Find where the given text appears and provide that cell's center as (x, y) coordinate. 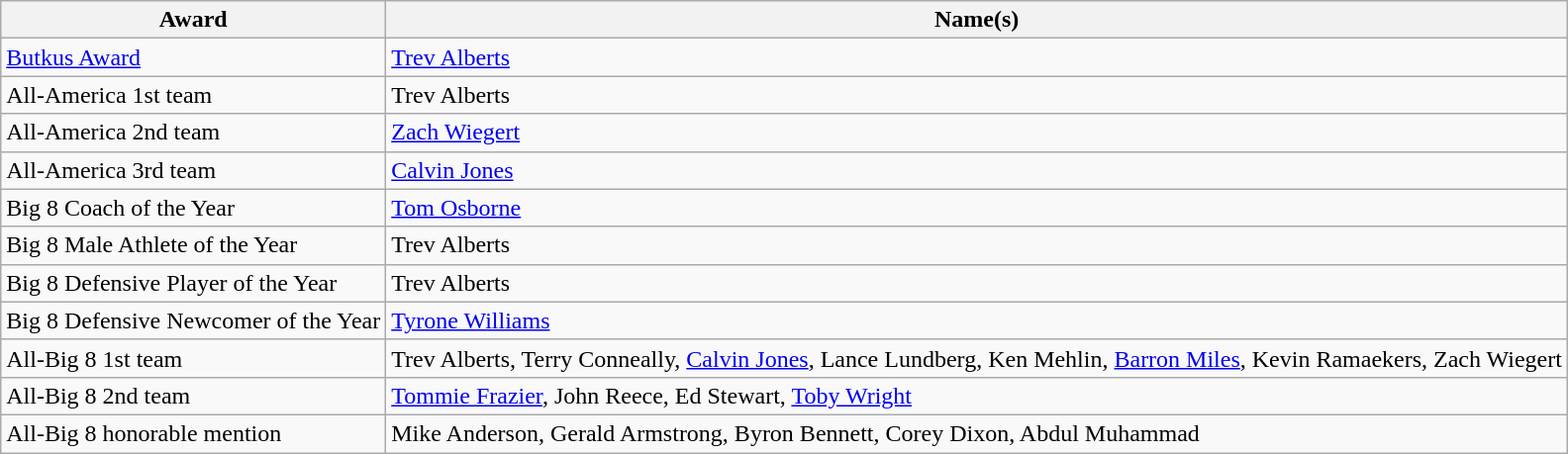
Tyrone Williams (977, 320)
Award (194, 20)
Big 8 Defensive Player of the Year (194, 283)
Trev Alberts, Terry Conneally, Calvin Jones, Lance Lundberg, Ken Mehlin, Barron Miles, Kevin Ramaekers, Zach Wiegert (977, 358)
Tom Osborne (977, 208)
Zach Wiegert (977, 133)
All-Big 8 honorable mention (194, 433)
Big 8 Defensive Newcomer of the Year (194, 320)
Big 8 Coach of the Year (194, 208)
All-Big 8 2nd team (194, 396)
Name(s) (977, 20)
All-America 1st team (194, 95)
Mike Anderson, Gerald Armstrong, Byron Bennett, Corey Dixon, Abdul Muhammad (977, 433)
All-America 3rd team (194, 170)
Butkus Award (194, 57)
Tommie Frazier, John Reece, Ed Stewart, Toby Wright (977, 396)
All-Big 8 1st team (194, 358)
All-America 2nd team (194, 133)
Calvin Jones (977, 170)
Big 8 Male Athlete of the Year (194, 245)
